Provide the [x, y] coordinate of the cell's center where the given text is located.  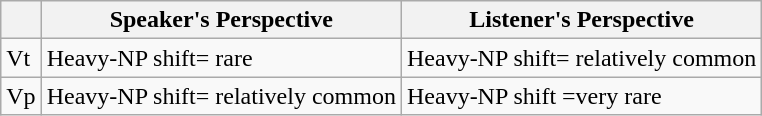
Heavy-NP shift= rare [221, 58]
Heavy-NP shift =very rare [581, 96]
Vp [21, 96]
Vt [21, 58]
Speaker's Perspective [221, 20]
Listener's Perspective [581, 20]
